Output the (X, Y) coordinate of the center of the cell containing the given text.  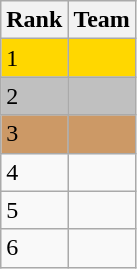
6 (34, 248)
1 (34, 58)
Team (102, 20)
3 (34, 134)
2 (34, 96)
4 (34, 172)
Rank (34, 20)
5 (34, 210)
